Provide the [x, y] coordinate of the cell's center where the given text is located.  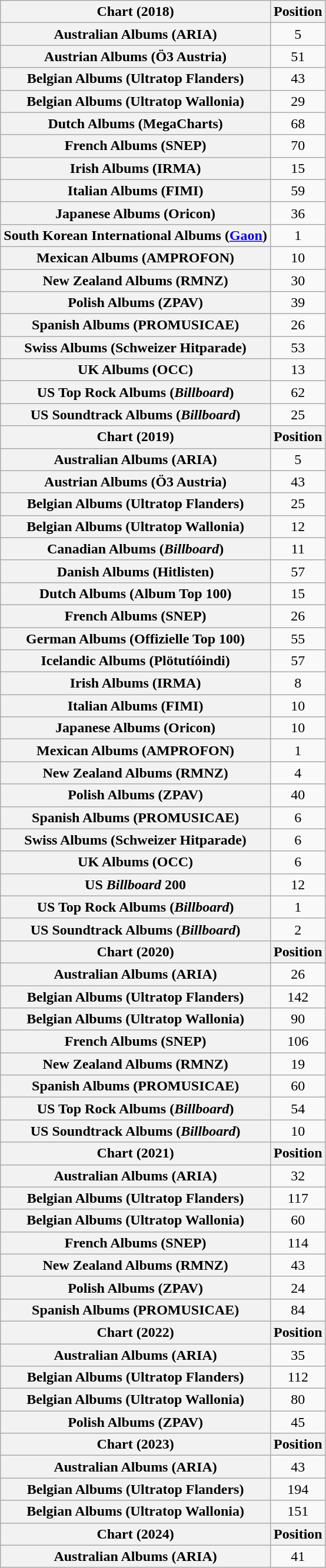
US Billboard 200 [135, 885]
Chart (2024) [135, 1534]
South Korean International Albums (Gaon) [135, 235]
4 [298, 773]
59 [298, 191]
36 [298, 213]
194 [298, 1489]
Canadian Albums (Billboard) [135, 549]
45 [298, 1422]
62 [298, 392]
19 [298, 1064]
41 [298, 1556]
2 [298, 929]
112 [298, 1377]
Chart (2020) [135, 952]
68 [298, 124]
24 [298, 1287]
54 [298, 1109]
13 [298, 370]
35 [298, 1355]
53 [298, 348]
80 [298, 1400]
29 [298, 101]
German Albums (Offizielle Top 100) [135, 638]
Chart (2018) [135, 12]
84 [298, 1310]
51 [298, 56]
90 [298, 1019]
Chart (2022) [135, 1332]
11 [298, 549]
Dutch Albums (Album Top 100) [135, 593]
Icelandic Albums (Plötutíóindi) [135, 661]
8 [298, 683]
114 [298, 1243]
142 [298, 997]
Chart (2019) [135, 437]
117 [298, 1198]
Dutch Albums (MegaCharts) [135, 124]
40 [298, 795]
39 [298, 303]
Chart (2023) [135, 1444]
70 [298, 146]
Danish Albums (Hitlisten) [135, 571]
32 [298, 1176]
30 [298, 281]
55 [298, 638]
106 [298, 1042]
151 [298, 1512]
Chart (2021) [135, 1153]
